Return [x, y] of the center of cell containing provided text 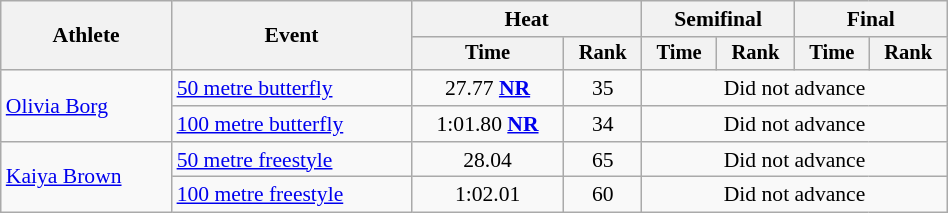
Final [870, 19]
1:01.80 NR [487, 124]
Kaiya Brown [86, 178]
27.77 NR [487, 88]
28.04 [487, 160]
35 [603, 88]
100 metre butterfly [292, 124]
Olivia Borg [86, 106]
Event [292, 36]
34 [603, 124]
1:02.01 [487, 195]
100 metre freestyle [292, 195]
Semifinal [718, 19]
60 [603, 195]
50 metre freestyle [292, 160]
Athlete [86, 36]
65 [603, 160]
50 metre butterfly [292, 88]
Heat [526, 19]
